Search for the cell housing the specified text and yield its [X, Y] center coordinate. 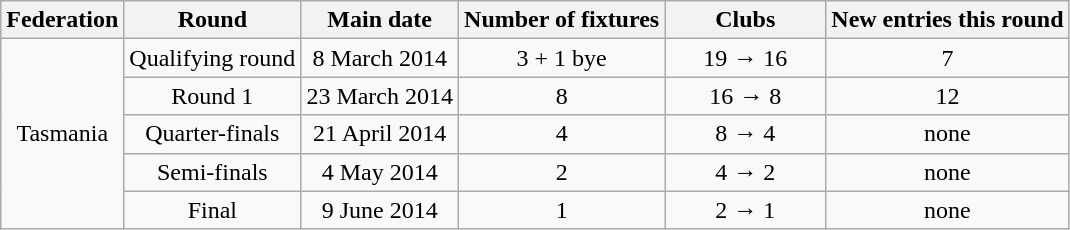
12 [948, 96]
8 March 2014 [380, 58]
Round [212, 20]
4 → 2 [746, 172]
Semi-finals [212, 172]
19 → 16 [746, 58]
9 June 2014 [380, 210]
Qualifying round [212, 58]
2 → 1 [746, 210]
3 + 1 bye [562, 58]
Clubs [746, 20]
23 March 2014 [380, 96]
8 [562, 96]
Quarter-finals [212, 134]
1 [562, 210]
Main date [380, 20]
4 [562, 134]
Federation [62, 20]
2 [562, 172]
21 April 2014 [380, 134]
New entries this round [948, 20]
7 [948, 58]
16 → 8 [746, 96]
Number of fixtures [562, 20]
Tasmania [62, 134]
Round 1 [212, 96]
4 May 2014 [380, 172]
Final [212, 210]
8 → 4 [746, 134]
